From the cell containing the given text, extract its center point as [X, Y] coordinate. 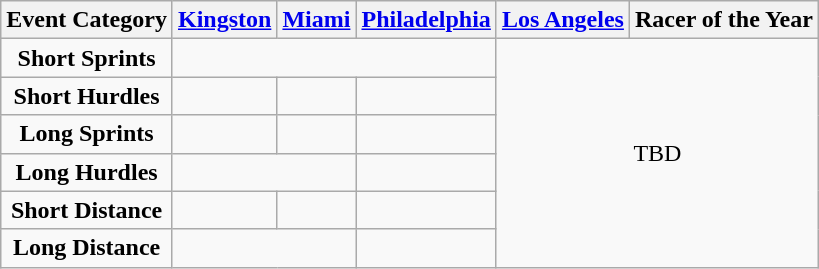
Kingston [224, 20]
Long Distance [87, 248]
Los Angeles [562, 20]
Long Sprints [87, 134]
Event Category [87, 20]
Racer of the Year [724, 20]
Short Hurdles [87, 96]
Philadelphia [426, 20]
Short Sprints [87, 58]
TBD [657, 153]
Short Distance [87, 210]
Miami [316, 20]
Long Hurdles [87, 172]
